Scan for the cell matching the given text and deliver its (x, y) coordinate at center. 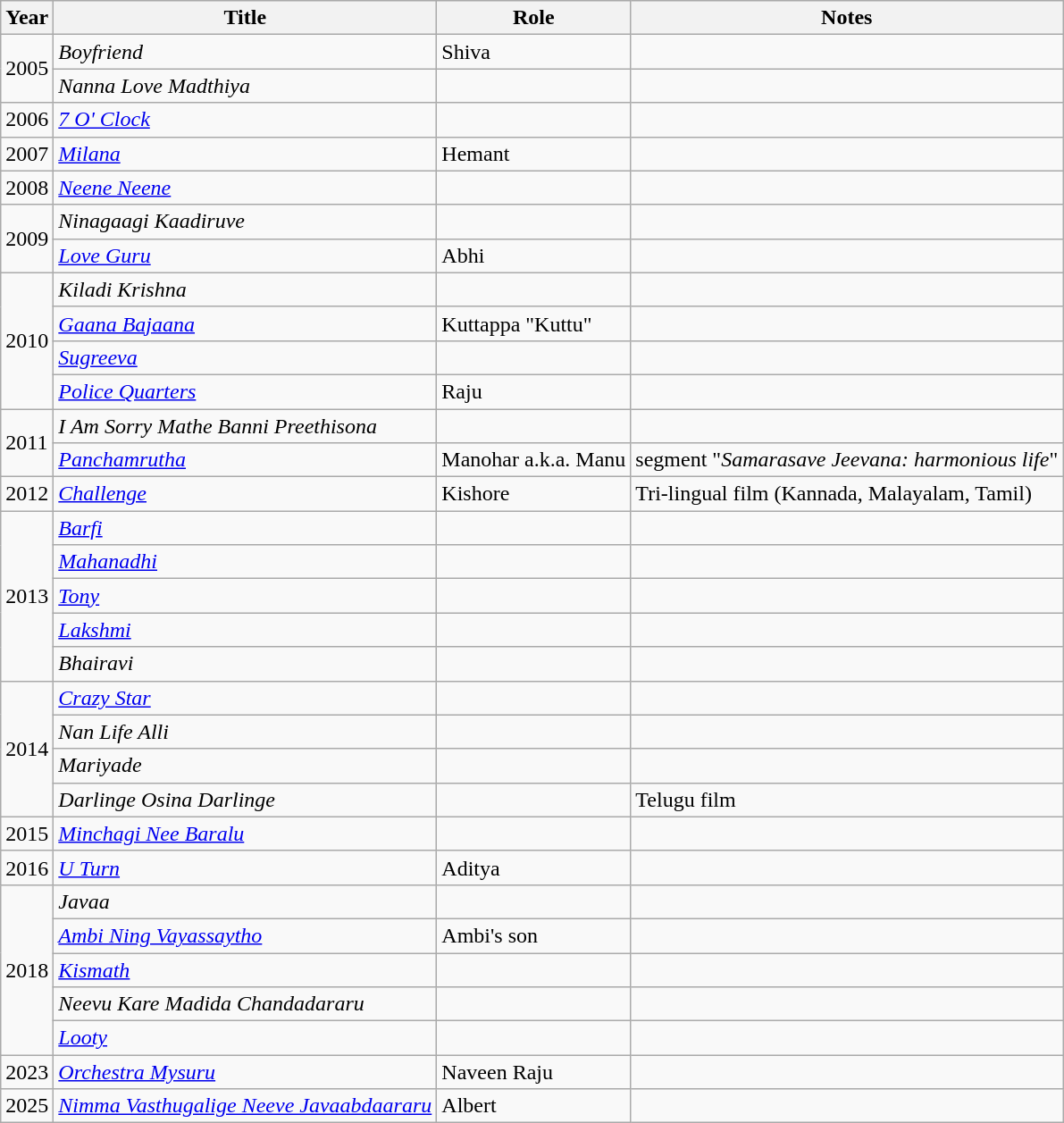
2018 (27, 969)
Ambi Ning Vayassaytho (245, 935)
Lakshmi (245, 630)
Sugreeva (245, 357)
2009 (27, 239)
2006 (27, 120)
Challenge (245, 494)
Kishore (534, 494)
Naveen Raju (534, 1072)
Ninagaagi Kaadiruve (245, 222)
Title (245, 18)
Tony (245, 596)
Boyfriend (245, 52)
2011 (27, 443)
Tri-lingual film (Kannada, Malayalam, Tamil) (847, 494)
Crazy Star (245, 698)
Minchagi Nee Baralu (245, 834)
Darlinge Osina Darlinge (245, 800)
Bhairavi (245, 664)
Nan Life Alli (245, 732)
2012 (27, 494)
Looty (245, 1038)
Notes (847, 18)
Hemant (534, 154)
Javaa (245, 901)
Kismath (245, 969)
U Turn (245, 867)
Mariyade (245, 766)
Police Quarters (245, 391)
2010 (27, 340)
2008 (27, 188)
Barfi (245, 528)
Neene Neene (245, 188)
Nimma Vasthugalige Neeve Javaabdaararu (245, 1106)
Milana (245, 154)
segment "Samarasave Jeevana: harmonious life" (847, 460)
Raju (534, 391)
Shiva (534, 52)
2005 (27, 69)
Orchestra Mysuru (245, 1072)
Kuttappa "Kuttu" (534, 323)
Neevu Kare Madida Chandadararu (245, 1004)
2013 (27, 596)
2015 (27, 834)
Year (27, 18)
I Am Sorry Mathe Banni Preethisona (245, 426)
Gaana Bajaana (245, 323)
2007 (27, 154)
2023 (27, 1072)
Aditya (534, 867)
2014 (27, 749)
Ambi's son (534, 935)
2025 (27, 1106)
Role (534, 18)
Nanna Love Madthiya (245, 86)
Albert (534, 1106)
Manohar a.k.a. Manu (534, 460)
Mahanadhi (245, 562)
Abhi (534, 256)
Kiladi Krishna (245, 289)
7 O' Clock (245, 120)
Telugu film (847, 800)
2016 (27, 867)
Panchamrutha (245, 460)
Love Guru (245, 256)
